Pinpoint the cell where the given text exists, returning its (X, Y) midpoint coordinate. 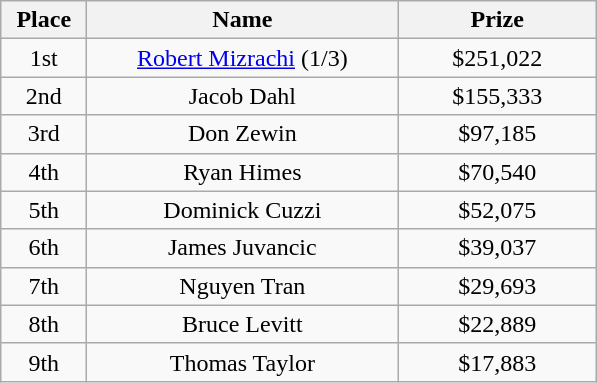
6th (44, 248)
James Juvancic (242, 248)
Name (242, 20)
Nguyen Tran (242, 286)
Bruce Levitt (242, 324)
2nd (44, 96)
$155,333 (498, 96)
$29,693 (498, 286)
Thomas Taylor (242, 362)
7th (44, 286)
$97,185 (498, 134)
8th (44, 324)
$39,037 (498, 248)
Don Zewin (242, 134)
Dominick Cuzzi (242, 210)
5th (44, 210)
Prize (498, 20)
Robert Mizrachi (1/3) (242, 58)
Jacob Dahl (242, 96)
3rd (44, 134)
$52,075 (498, 210)
$22,889 (498, 324)
$17,883 (498, 362)
4th (44, 172)
1st (44, 58)
9th (44, 362)
Ryan Himes (242, 172)
Place (44, 20)
$70,540 (498, 172)
$251,022 (498, 58)
